Find where the given text appears and provide that cell's center as (X, Y) coordinate. 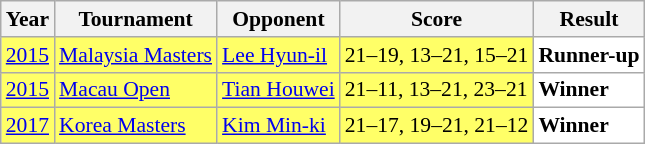
Year (28, 19)
2017 (28, 126)
Lee Hyun-il (278, 55)
Tournament (136, 19)
21–19, 13–21, 15–21 (437, 55)
Runner-up (588, 55)
21–17, 19–21, 21–12 (437, 126)
Tian Houwei (278, 90)
Malaysia Masters (136, 55)
Score (437, 19)
21–11, 13–21, 23–21 (437, 90)
Result (588, 19)
Macau Open (136, 90)
Kim Min-ki (278, 126)
Opponent (278, 19)
Korea Masters (136, 126)
